Determine the [x, y] coordinate at the center of the cell enclosing the given text.  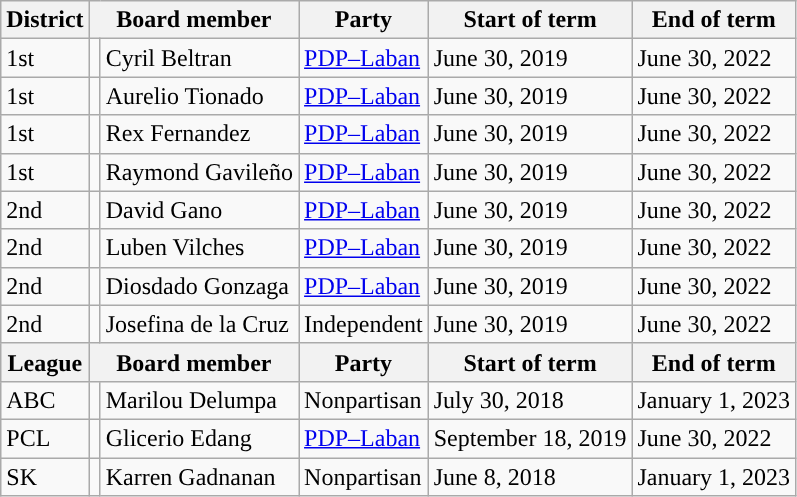
Karren Gadnanan [199, 477]
ABC [45, 400]
Independent [364, 324]
Aurelio Tionado [199, 96]
July 30, 2018 [530, 400]
June 8, 2018 [530, 477]
SK [45, 477]
PCL [45, 438]
Cyril Beltran [199, 58]
League [45, 362]
Luben Vilches [199, 248]
Diosdado Gonzaga [199, 286]
District [45, 20]
September 18, 2019 [530, 438]
Rex Fernandez [199, 134]
David Gano [199, 210]
Marilou Delumpa [199, 400]
Glicerio Edang [199, 438]
Raymond Gavileño [199, 172]
Josefina de la Cruz [199, 324]
